Capture the cell that displays the provided text and extract its [X, Y] central coordinate. 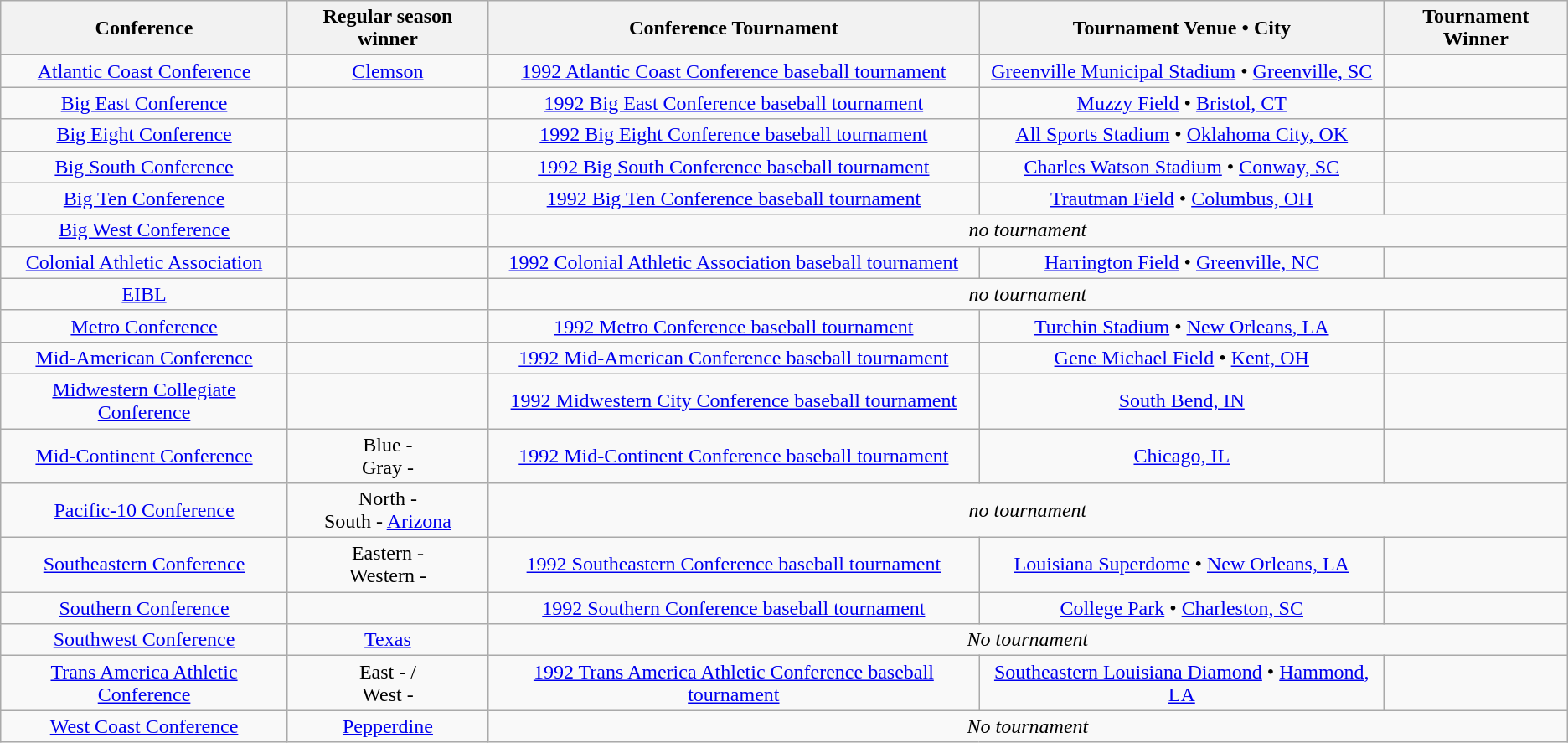
1992 Metro Conference baseball tournament [734, 326]
Southeastern Conference [144, 565]
West Coast Conference [144, 726]
Blue - Gray - [387, 456]
1992 Trans America Athletic Conference baseball tournament [734, 684]
1992 Southern Conference baseball tournament [734, 608]
Louisiana Superdome • New Orleans, LA [1181, 565]
Southern Conference [144, 608]
Pepperdine [387, 726]
EIBL [144, 294]
Chicago, IL [1181, 456]
All Sports Stadium • Oklahoma City, OK [1181, 135]
Midwestern Collegiate Conference [144, 400]
Greenville Municipal Stadium • Greenville, SC [1181, 71]
Pacific-10 Conference [144, 511]
1992 Big South Conference baseball tournament [734, 167]
Tournament Winner [1476, 28]
North - South - Arizona [387, 511]
Clemson [387, 71]
College Park • Charleston, SC [1181, 608]
Southeastern Louisiana Diamond • Hammond, LA [1181, 684]
1992 Big Eight Conference baseball tournament [734, 135]
Muzzy Field • Bristol, CT [1181, 103]
1992 Big Ten Conference baseball tournament [734, 199]
1992 Mid-American Conference baseball tournament [734, 358]
Big Eight Conference [144, 135]
Metro Conference [144, 326]
Atlantic Coast Conference [144, 71]
Conference Tournament [734, 28]
Mid-American Conference [144, 358]
Turchin Stadium • New Orleans, LA [1181, 326]
1992 Midwestern City Conference baseball tournament [734, 400]
Big Ten Conference [144, 199]
1992 Atlantic Coast Conference baseball tournament [734, 71]
Big South Conference [144, 167]
Regular season winner [387, 28]
1992 Southeastern Conference baseball tournament [734, 565]
Texas [387, 640]
1992 Colonial Athletic Association baseball tournament [734, 262]
Mid-Continent Conference [144, 456]
1992 Big East Conference baseball tournament [734, 103]
Colonial Athletic Association [144, 262]
1992 Mid-Continent Conference baseball tournament [734, 456]
Conference [144, 28]
East - /West - [387, 684]
Big East Conference [144, 103]
Trans America Athletic Conference [144, 684]
Gene Michael Field • Kent, OH [1181, 358]
South Bend, IN [1181, 400]
Charles Watson Stadium • Conway, SC [1181, 167]
Southwest Conference [144, 640]
Eastern - Western - [387, 565]
Tournament Venue • City [1181, 28]
Trautman Field • Columbus, OH [1181, 199]
Harrington Field • Greenville, NC [1181, 262]
Big West Conference [144, 230]
